Locate the cell with the specified text and output its [X, Y] center coordinate. 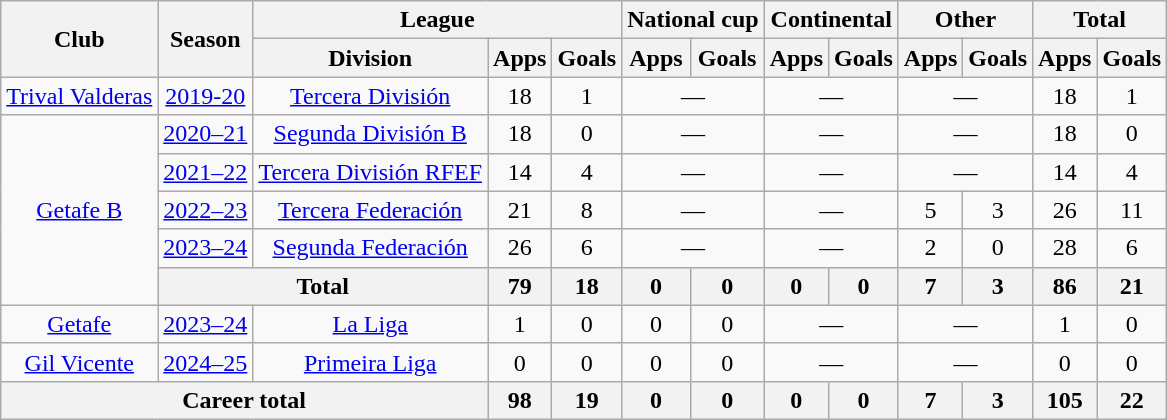
2022–23 [206, 210]
Trival Valderas [80, 96]
Other [965, 20]
86 [1065, 286]
Division [370, 58]
98 [520, 400]
2020–21 [206, 134]
Career total [244, 400]
19 [587, 400]
2019-20 [206, 96]
5 [930, 210]
Getafe [80, 324]
22 [1132, 400]
Tercera División RFEF [370, 172]
Segunda División B [370, 134]
2024–25 [206, 362]
La Liga [370, 324]
Tercera Federación [370, 210]
Primeira Liga [370, 362]
2 [930, 248]
Getafe B [80, 210]
79 [520, 286]
28 [1065, 248]
Club [80, 39]
8 [587, 210]
Gil Vicente [80, 362]
National cup [693, 20]
2021–22 [206, 172]
League [438, 20]
Season [206, 39]
11 [1132, 210]
Continental [831, 20]
105 [1065, 400]
Segunda Federación [370, 248]
Tercera División [370, 96]
